Return the (x, y) coordinate for the center point of the cell that contains the specified text.  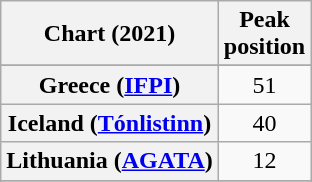
Greece (IFPI) (110, 85)
12 (264, 161)
Peakposition (264, 34)
Iceland (Tónlistinn) (110, 123)
51 (264, 85)
Lithuania (AGATA) (110, 161)
Chart (2021) (110, 34)
40 (264, 123)
